Pinpoint the cell where the given text exists, returning its (x, y) midpoint coordinate. 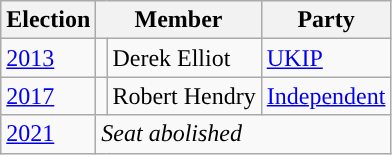
Derek Elliot (184, 58)
Robert Hendry (184, 96)
2013 (48, 58)
2017 (48, 96)
Seat abolished (244, 134)
UKIP (326, 58)
Election (48, 20)
2021 (48, 134)
Independent (326, 96)
Member (178, 20)
Party (326, 20)
